Identify which cell holds the provided text, then report its [x, y] central coordinate. 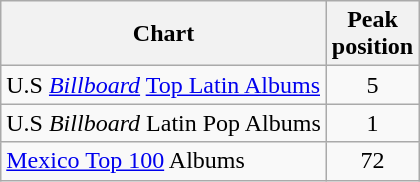
Mexico Top 100 Albums [164, 161]
5 [372, 85]
1 [372, 123]
U.S Billboard Top Latin Albums [164, 85]
U.S Billboard Latin Pop Albums [164, 123]
72 [372, 161]
Peakposition [372, 34]
Chart [164, 34]
